Extract the (X, Y) coordinate from the center of the cell holding the provided text.  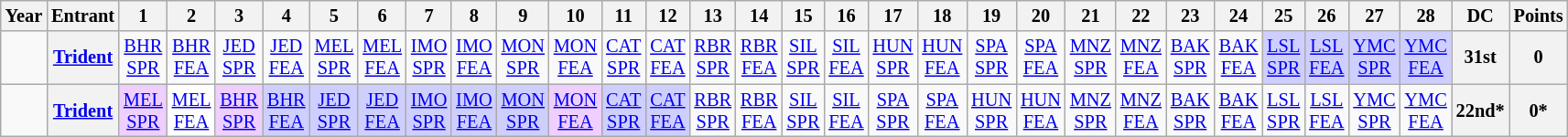
27 (1374, 16)
6 (383, 16)
1 (143, 16)
14 (759, 16)
DC (1481, 16)
5 (335, 16)
8 (474, 16)
7 (428, 16)
25 (1283, 16)
17 (893, 16)
10 (575, 16)
20 (1041, 16)
15 (803, 16)
2 (192, 16)
9 (524, 16)
12 (667, 16)
Points (1539, 16)
22nd* (1481, 111)
21 (1091, 16)
18 (942, 16)
Year (24, 16)
26 (1326, 16)
24 (1239, 16)
13 (712, 16)
16 (846, 16)
11 (623, 16)
31st (1481, 58)
23 (1190, 16)
22 (1141, 16)
Entrant (82, 16)
28 (1426, 16)
4 (287, 16)
0* (1539, 111)
0 (1539, 58)
19 (991, 16)
3 (239, 16)
